Locate the cell with the specified text and output its [x, y] center coordinate. 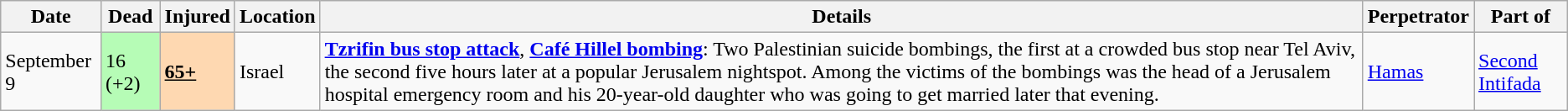
Part of [1521, 17]
September 9 [51, 71]
Date [51, 17]
16 (+2) [131, 71]
Israel [277, 71]
Injured [198, 17]
Hamas [1418, 71]
Location [277, 17]
Perpetrator [1418, 17]
Dead [131, 17]
Details [841, 17]
65+ [198, 71]
Second Intifada [1521, 71]
